From the cell containing the given text, extract its center point as (x, y) coordinate. 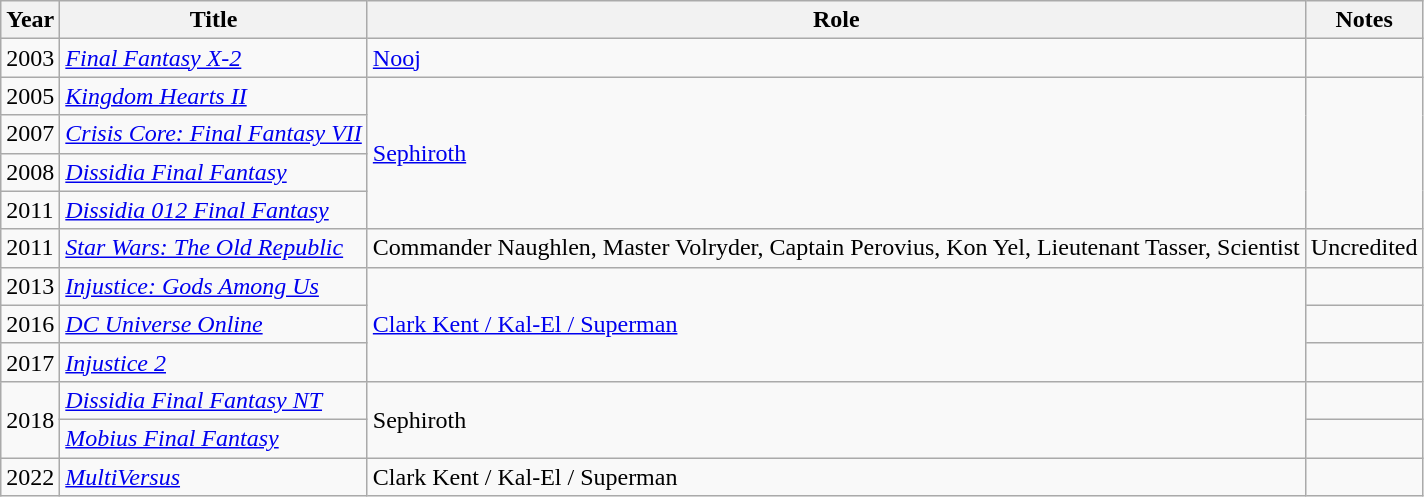
2008 (30, 172)
Dissidia Final Fantasy NT (214, 400)
2016 (30, 324)
Dissidia 012 Final Fantasy (214, 210)
2017 (30, 362)
2013 (30, 286)
Commander Naughlen, Master Volryder, Captain Perovius, Kon Yel, Lieutenant Tasser, Scientist (836, 248)
2005 (30, 96)
Nooj (836, 58)
Final Fantasy X-2 (214, 58)
Crisis Core: Final Fantasy VII (214, 134)
Injustice 2 (214, 362)
DC Universe Online (214, 324)
Injustice: Gods Among Us (214, 286)
MultiVersus (214, 477)
Year (30, 20)
2007 (30, 134)
Notes (1364, 20)
2003 (30, 58)
Mobius Final Fantasy (214, 438)
Star Wars: The Old Republic (214, 248)
Role (836, 20)
2022 (30, 477)
Dissidia Final Fantasy (214, 172)
Title (214, 20)
Kingdom Hearts II (214, 96)
Uncredited (1364, 248)
2018 (30, 419)
